Output the [X, Y] coordinate of the center of the cell containing the given text.  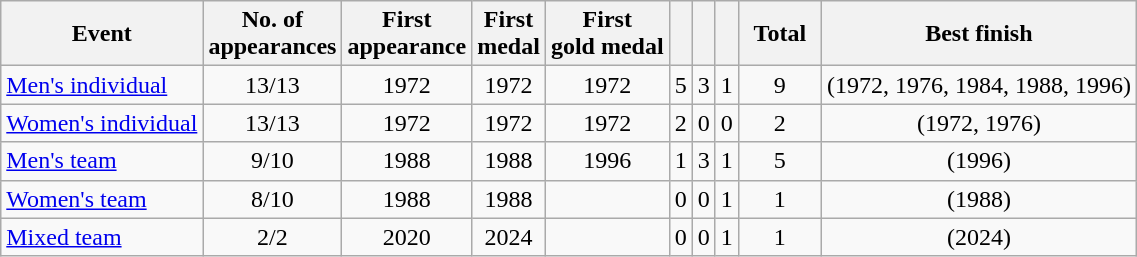
Firstmedal [509, 34]
2/2 [272, 237]
No. ofappearances [272, 34]
Firstgold medal [607, 34]
8/10 [272, 199]
(1972, 1976, 1984, 1988, 1996) [978, 85]
(2024) [978, 237]
9 [780, 85]
(1972, 1976) [978, 123]
Best finish [978, 34]
(1996) [978, 161]
2020 [407, 237]
(1988) [978, 199]
2024 [509, 237]
Firstappearance [407, 34]
Men's team [102, 161]
Women's individual [102, 123]
Event [102, 34]
1996 [607, 161]
9/10 [272, 161]
Men's individual [102, 85]
Total [780, 34]
Women's team [102, 199]
Mixed team [102, 237]
